Identify which cell holds the provided text, then report its (x, y) central coordinate. 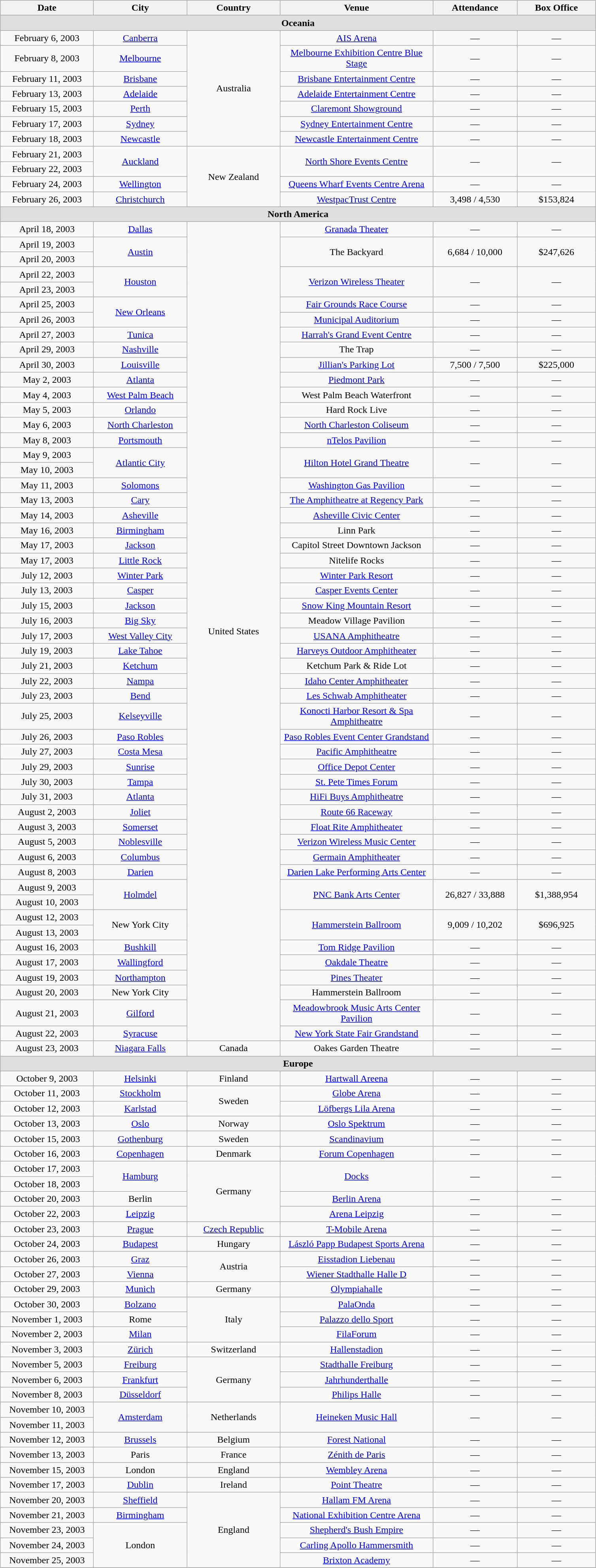
Linn Park (356, 530)
November 6, 2003 (47, 1379)
Zürich (140, 1349)
Düsseldorf (140, 1394)
Freiburg (140, 1364)
Konocti Harbor Resort & Spa Amphitheatre (356, 717)
Pines Theater (356, 978)
Fair Grounds Race Course (356, 305)
West Valley City (140, 636)
October 27, 2003 (47, 1274)
Hartwall Areena (356, 1078)
Canada (234, 1048)
Capitol Street Downtown Jackson (356, 545)
November 21, 2003 (47, 1515)
New York State Fair Grandstand (356, 1033)
Italy (234, 1319)
July 19, 2003 (47, 651)
November 17, 2003 (47, 1485)
October 13, 2003 (47, 1124)
Winter Park (140, 575)
7,500 / 7,500 (475, 365)
$153,824 (556, 199)
February 15, 2003 (47, 109)
Somerset (140, 827)
May 11, 2003 (47, 485)
Niagara Falls (140, 1048)
Scandinavium (356, 1139)
August 21, 2003 (47, 1013)
Adelaide Entertainment Centre (356, 94)
Oakdale Theatre (356, 963)
Gilford (140, 1013)
August 17, 2003 (47, 963)
February 13, 2003 (47, 94)
Office Depot Center (356, 767)
Asheville Civic Center (356, 515)
Sheffield (140, 1500)
Munich (140, 1289)
West Palm Beach (140, 395)
Houston (140, 282)
July 31, 2003 (47, 797)
May 10, 2003 (47, 470)
Ketchum Park & Ride Lot (356, 666)
February 11, 2003 (47, 79)
Lake Tahoe (140, 651)
Snow King Mountain Resort (356, 605)
July 16, 2003 (47, 620)
February 21, 2003 (47, 154)
North Shore Events Centre (356, 161)
Nitelife Rocks (356, 560)
Municipal Auditorium (356, 320)
Czech Republic (234, 1229)
August 22, 2003 (47, 1033)
Asheville (140, 515)
France (234, 1455)
October 20, 2003 (47, 1199)
Jahrhunderthalle (356, 1379)
February 26, 2003 (47, 199)
May 2, 2003 (47, 380)
Heineken Music Hall (356, 1417)
October 17, 2003 (47, 1169)
Melbourne (140, 59)
February 22, 2003 (47, 169)
Wembley Arena (356, 1470)
AIS Arena (356, 38)
July 27, 2003 (47, 752)
May 16, 2003 (47, 530)
May 5, 2003 (47, 410)
May 8, 2003 (47, 440)
National Exhibition Centre Arena (356, 1515)
Darien (140, 872)
Ketchum (140, 666)
April 25, 2003 (47, 305)
Denmark (234, 1154)
Philips Halle (356, 1394)
Syracuse (140, 1033)
St. Pete Times Forum (356, 782)
August 5, 2003 (47, 842)
City (140, 8)
August 20, 2003 (47, 993)
November 20, 2003 (47, 1500)
October 23, 2003 (47, 1229)
Nampa (140, 681)
The Amphitheatre at Regency Park (356, 500)
Costa Mesa (140, 752)
February 24, 2003 (47, 184)
November 23, 2003 (47, 1530)
6,684 / 10,000 (475, 252)
Stadthalle Freiburg (356, 1364)
Wellington (140, 184)
Oslo (140, 1124)
Columbus (140, 857)
July 17, 2003 (47, 636)
Les Schwab Amphitheater (356, 696)
Harrah's Grand Event Centre (356, 335)
WestpacTrust Centre (356, 199)
April 19, 2003 (47, 244)
November 25, 2003 (47, 1560)
New Zealand (234, 176)
Sydney (140, 124)
July 21, 2003 (47, 666)
Europe (298, 1063)
Verizon Wireless Music Center (356, 842)
April 23, 2003 (47, 289)
Winter Park Resort (356, 575)
Hard Rock Live (356, 410)
April 30, 2003 (47, 365)
Piedmont Park (356, 380)
October 15, 2003 (47, 1139)
July 25, 2003 (47, 717)
Norway (234, 1124)
Oslo Spektrum (356, 1124)
February 8, 2003 (47, 59)
Brisbane Entertainment Centre (356, 79)
Christchurch (140, 199)
Palazzo dello Sport (356, 1319)
Australia (234, 89)
Orlando (140, 410)
October 16, 2003 (47, 1154)
Finland (234, 1078)
Wallingford (140, 963)
Rome (140, 1319)
Berlin (140, 1199)
August 8, 2003 (47, 872)
July 30, 2003 (47, 782)
T-Mobile Arena (356, 1229)
February 6, 2003 (47, 38)
August 19, 2003 (47, 978)
Pacific Amphitheatre (356, 752)
Brixton Academy (356, 1560)
May 13, 2003 (47, 500)
Helsinki (140, 1078)
Dublin (140, 1485)
July 29, 2003 (47, 767)
Louisville (140, 365)
Box Office (556, 8)
Milan (140, 1334)
November 1, 2003 (47, 1319)
$1,388,954 (556, 895)
Hallam FM Arena (356, 1500)
July 22, 2003 (47, 681)
Hamburg (140, 1176)
Docks (356, 1176)
Globe Arena (356, 1093)
Netherlands (234, 1417)
April 22, 2003 (47, 274)
Meadowbrook Music Arts Center Pavilion (356, 1013)
Prague (140, 1229)
North Charleston (140, 425)
PNC Bank Arts Center (356, 895)
Hallenstadion (356, 1349)
Canberra (140, 38)
Holmdel (140, 895)
Olympiahalle (356, 1289)
August 6, 2003 (47, 857)
Sunrise (140, 767)
October 18, 2003 (47, 1184)
Austria (234, 1267)
November 2, 2003 (47, 1334)
New Orleans (140, 312)
nTelos Pavilion (356, 440)
August 13, 2003 (47, 932)
August 2, 2003 (47, 812)
Nashville (140, 350)
László Papp Budapest Sports Arena (356, 1244)
Hilton Hotel Grand Theatre (356, 463)
Jillian's Parking Lot (356, 365)
November 11, 2003 (47, 1425)
Point Theatre (356, 1485)
Tom Ridge Pavilion (356, 948)
Verizon Wireless Theater (356, 282)
May 9, 2003 (47, 455)
Brisbane (140, 79)
Bolzano (140, 1304)
Oakes Garden Theatre (356, 1048)
Shepherd's Bush Empire (356, 1530)
Tampa (140, 782)
Date (47, 8)
Graz (140, 1259)
Attendance (475, 8)
North America (298, 214)
July 23, 2003 (47, 696)
Germain Amphitheater (356, 857)
Budapest (140, 1244)
August 10, 2003 (47, 902)
Harveys Outdoor Amphitheater (356, 651)
May 14, 2003 (47, 515)
October 30, 2003 (47, 1304)
Carling Apollo Hammersmith (356, 1545)
February 18, 2003 (47, 139)
Eisstadion Liebenau (356, 1259)
Auckland (140, 161)
The Backyard (356, 252)
August 23, 2003 (47, 1048)
Washington Gas Pavilion (356, 485)
Arena Leipzig (356, 1214)
April 29, 2003 (47, 350)
Oceania (298, 23)
Northampton (140, 978)
November 15, 2003 (47, 1470)
The Trap (356, 350)
November 5, 2003 (47, 1364)
February 17, 2003 (47, 124)
Cary (140, 500)
November 10, 2003 (47, 1409)
Casper Events Center (356, 590)
April 27, 2003 (47, 335)
Little Rock (140, 560)
Big Sky (140, 620)
Venue (356, 8)
$696,925 (556, 925)
Claremont Showground (356, 109)
Berlin Arena (356, 1199)
Copenhagen (140, 1154)
August 3, 2003 (47, 827)
Forest National (356, 1440)
Newcastle Entertainment Centre (356, 139)
Perth (140, 109)
Austin (140, 252)
October 11, 2003 (47, 1093)
Ireland (234, 1485)
Zénith de Paris (356, 1455)
July 15, 2003 (47, 605)
Gothenburg (140, 1139)
HiFi Buys Amphitheatre (356, 797)
Dallas (140, 229)
April 20, 2003 (47, 259)
July 26, 2003 (47, 737)
West Palm Beach Waterfront (356, 395)
August 12, 2003 (47, 917)
$225,000 (556, 365)
Amsterdam (140, 1417)
Leipzig (140, 1214)
Kelseyville (140, 717)
April 18, 2003 (47, 229)
North Charleston Coliseum (356, 425)
November 8, 2003 (47, 1394)
Meadow Village Pavilion (356, 620)
October 24, 2003 (47, 1244)
Bushkill (140, 948)
October 9, 2003 (47, 1078)
PalaOnda (356, 1304)
Noblesville (140, 842)
April 26, 2003 (47, 320)
Paris (140, 1455)
United States (234, 631)
Sydney Entertainment Centre (356, 124)
Route 66 Raceway (356, 812)
Float Rite Amphitheater (356, 827)
Casper (140, 590)
Brussels (140, 1440)
3,498 / 4,530 (475, 199)
August 9, 2003 (47, 887)
November 24, 2003 (47, 1545)
Switzerland (234, 1349)
Joliet (140, 812)
August 16, 2003 (47, 948)
Belgium (234, 1440)
May 4, 2003 (47, 395)
November 3, 2003 (47, 1349)
July 13, 2003 (47, 590)
Queens Wharf Events Centre Arena (356, 184)
October 26, 2003 (47, 1259)
Frankfurt (140, 1379)
FilaForum (356, 1334)
Melbourne Exhibition Centre Blue Stage (356, 59)
Vienna (140, 1274)
October 12, 2003 (47, 1108)
October 29, 2003 (47, 1289)
November 12, 2003 (47, 1440)
Stockholm (140, 1093)
Paso Robles Event Center Grandstand (356, 737)
$247,626 (556, 252)
July 12, 2003 (47, 575)
9,009 / 10,202 (475, 925)
Solomons (140, 485)
Bend (140, 696)
Paso Robles (140, 737)
Tunica (140, 335)
Country (234, 8)
Idaho Center Amphitheater (356, 681)
Karlstad (140, 1108)
Newcastle (140, 139)
Adelaide (140, 94)
26,827 / 33,888 (475, 895)
Wiener Stadthalle Halle D (356, 1274)
Forum Copenhagen (356, 1154)
Atlantic City (140, 463)
Löfbergs Lila Arena (356, 1108)
May 6, 2003 (47, 425)
Granada Theater (356, 229)
Hungary (234, 1244)
October 22, 2003 (47, 1214)
USANA Amphitheatre (356, 636)
Portsmouth (140, 440)
Darien Lake Performing Arts Center (356, 872)
November 13, 2003 (47, 1455)
